Find where the given text appears and provide that cell's center as [x, y] coordinate. 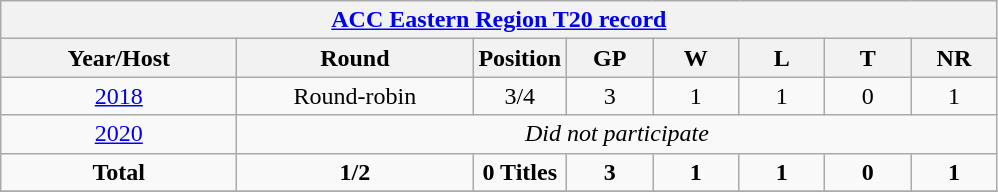
0 Titles [520, 172]
GP [610, 58]
L [782, 58]
2020 [119, 134]
Year/Host [119, 58]
2018 [119, 96]
W [696, 58]
Position [520, 58]
Total [119, 172]
1/2 [355, 172]
Round-robin [355, 96]
ACC Eastern Region T20 record [499, 20]
NR [954, 58]
Round [355, 58]
3/4 [520, 96]
Did not participate [617, 134]
T [868, 58]
